Output the (x, y) coordinate of the center of the cell containing the given text.  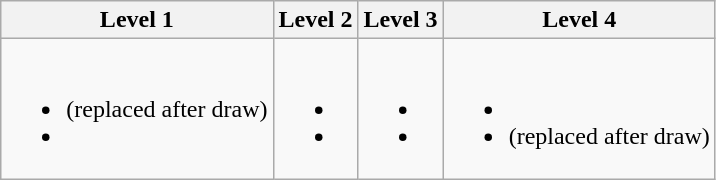
Level 4 (579, 20)
Level 3 (400, 20)
Level 1 (137, 20)
Level 2 (316, 20)
